Find where the given text appears and provide that cell's center as (X, Y) coordinate. 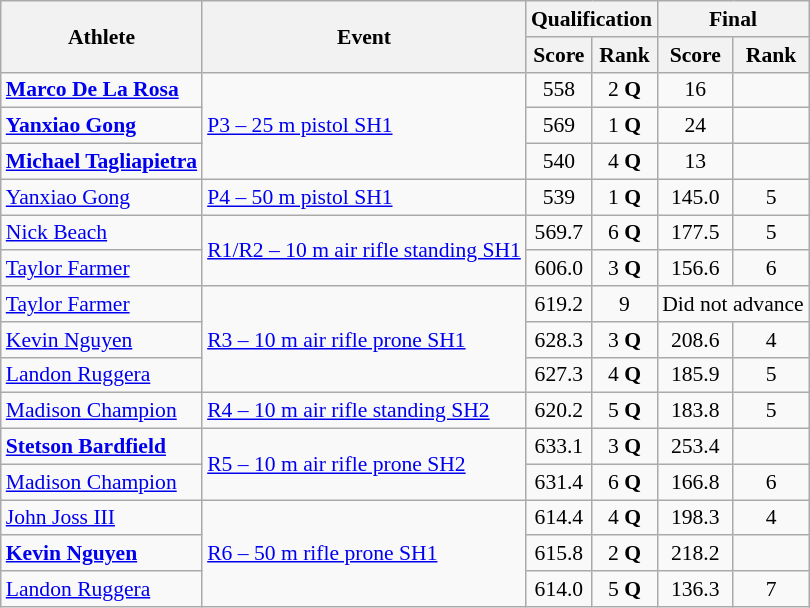
Nick Beach (102, 233)
Qualification (592, 19)
Athlete (102, 36)
Event (364, 36)
253.4 (695, 447)
R4 – 10 m air rifle standing SH2 (364, 411)
16 (695, 90)
Did not advance (733, 304)
Michael Tagliapietra (102, 162)
177.5 (695, 233)
631.4 (559, 482)
166.8 (695, 482)
569 (559, 126)
614.4 (559, 518)
615.8 (559, 554)
614.0 (559, 589)
185.9 (695, 375)
Marco De La Rosa (102, 90)
136.3 (695, 589)
627.3 (559, 375)
Final (733, 19)
606.0 (559, 269)
7 (770, 589)
Stetson Bardfield (102, 447)
540 (559, 162)
208.6 (695, 340)
P4 – 50 m pistol SH1 (364, 197)
24 (695, 126)
R6 – 50 m rifle prone SH1 (364, 554)
John Joss III (102, 518)
628.3 (559, 340)
13 (695, 162)
145.0 (695, 197)
218.2 (695, 554)
619.2 (559, 304)
539 (559, 197)
R3 – 10 m air rifle prone SH1 (364, 340)
558 (559, 90)
156.6 (695, 269)
9 (624, 304)
R5 – 10 m air rifle prone SH2 (364, 464)
R1/R2 – 10 m air rifle standing SH1 (364, 250)
633.1 (559, 447)
620.2 (559, 411)
569.7 (559, 233)
P3 – 25 m pistol SH1 (364, 126)
198.3 (695, 518)
183.8 (695, 411)
